From the cell containing the given text, extract its center point as (X, Y) coordinate. 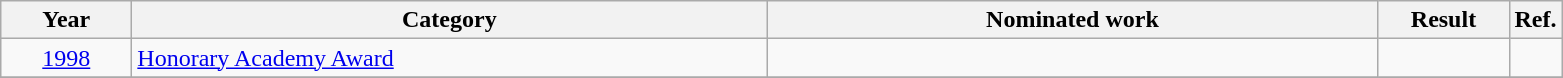
1998 (66, 58)
Result (1444, 20)
Category (450, 20)
Ref. (1536, 20)
Honorary Academy Award (450, 58)
Nominated work (1072, 20)
Year (66, 20)
